Search for the cell housing the specified text and yield its [X, Y] center coordinate. 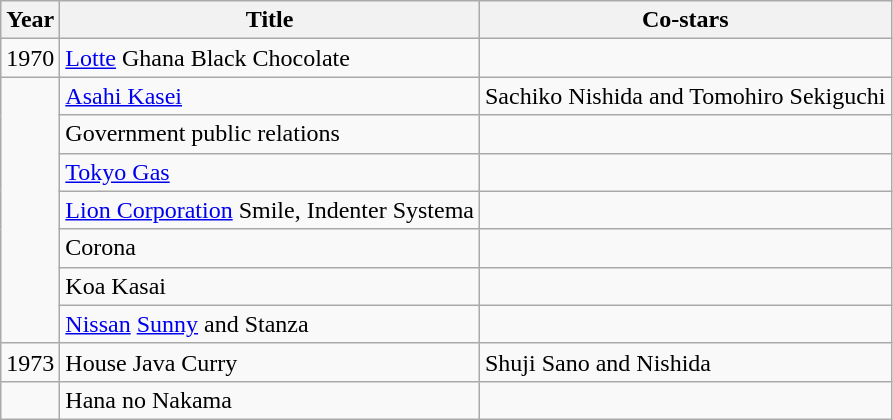
1973 [30, 362]
Nissan Sunny and Stanza [270, 324]
House Java Curry [270, 362]
Asahi Kasei [270, 96]
Corona [270, 248]
Lion Corporation Smile, Indenter Systema [270, 210]
1970 [30, 58]
Sachiko Nishida and Tomohiro Sekiguchi [685, 96]
Hana no Nakama [270, 400]
Co-stars [685, 20]
Lotte Ghana Black Chocolate [270, 58]
Title [270, 20]
Koa Kasai [270, 286]
Year [30, 20]
Tokyo Gas [270, 172]
Shuji Sano and Nishida [685, 362]
Government public relations [270, 134]
